Scan for the cell matching the given text and deliver its [X, Y] coordinate at center. 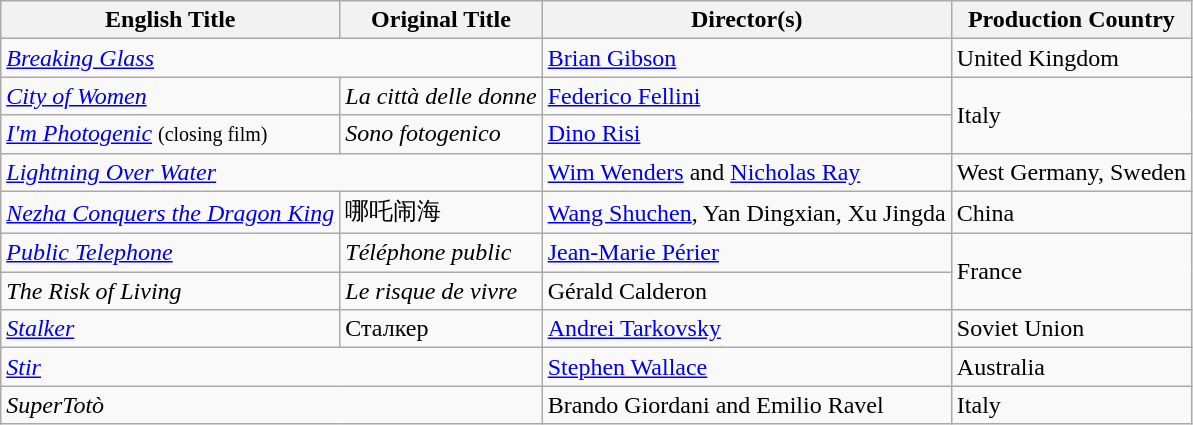
Sono fotogenico [441, 134]
The Risk of Living [170, 291]
Lightning Over Water [272, 172]
Stir [272, 367]
SuperTotò [272, 405]
Production Country [1071, 20]
Nezha Conquers the Dragon King [170, 212]
English Title [170, 20]
Сталкер [441, 329]
Director(s) [746, 20]
I'm Photogenic (closing film) [170, 134]
United Kingdom [1071, 58]
Wim Wenders and Nicholas Ray [746, 172]
Breaking Glass [272, 58]
Le risque de vivre [441, 291]
Brando Giordani and Emilio Ravel [746, 405]
Federico Fellini [746, 96]
Original Title [441, 20]
France [1071, 272]
Wang Shuchen, Yan Dingxian, Xu Jingda [746, 212]
La città delle donne [441, 96]
Stalker [170, 329]
Brian Gibson [746, 58]
China [1071, 212]
West Germany, Sweden [1071, 172]
Stephen Wallace [746, 367]
Andrei Tarkovsky [746, 329]
Dino Risi [746, 134]
Téléphone public [441, 253]
Public Telephone [170, 253]
City of Women [170, 96]
Australia [1071, 367]
Soviet Union [1071, 329]
Gérald Calderon [746, 291]
Jean-Marie Périer [746, 253]
哪吒闹海 [441, 212]
